Find where the given text appears and provide that cell's center as [x, y] coordinate. 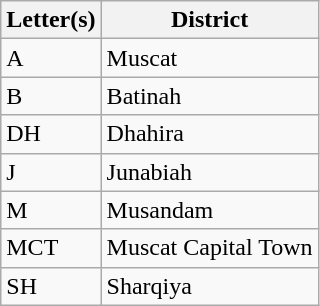
Batinah [210, 96]
Muscat Capital Town [210, 248]
Dhahira [210, 134]
J [51, 172]
District [210, 20]
MCT [51, 248]
A [51, 58]
SH [51, 286]
M [51, 210]
DH [51, 134]
Sharqiya [210, 286]
Junabiah [210, 172]
Musandam [210, 210]
Letter(s) [51, 20]
Muscat [210, 58]
B [51, 96]
